Scan for the cell matching the given text and deliver its [x, y] coordinate at center. 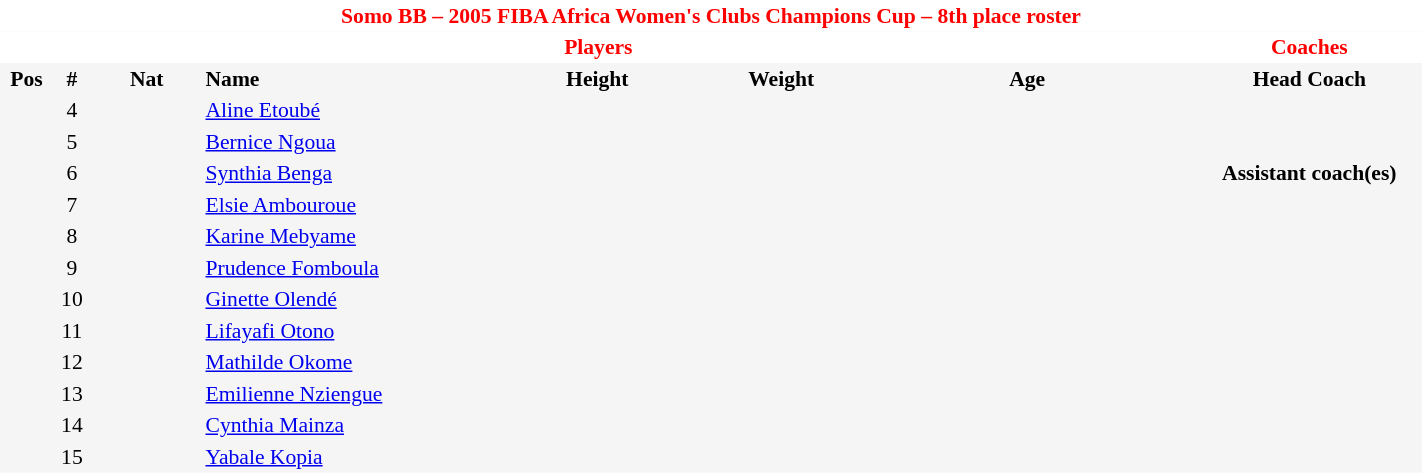
8 [72, 236]
Age [1028, 79]
Players [598, 48]
Lifayafi Otono [346, 331]
Yabale Kopia [346, 457]
Coaches [1310, 48]
5 [72, 142]
Synthia Benga [346, 174]
7 [72, 205]
Nat [147, 79]
Height [598, 79]
6 [72, 174]
Mathilde Okome [346, 362]
13 [72, 394]
Weight [782, 79]
Somo BB – 2005 FIBA Africa Women's Clubs Champions Cup – 8th place roster [711, 16]
4 [72, 110]
Name [346, 79]
Ginette Olendé [346, 300]
Head Coach [1310, 79]
Elsie Ambouroue [346, 205]
Bernice Ngoua [346, 142]
12 [72, 362]
10 [72, 300]
14 [72, 426]
11 [72, 331]
Karine Mebyame [346, 236]
Pos [26, 79]
Prudence Fomboula [346, 268]
# [72, 79]
15 [72, 457]
Emilienne Nziengue [346, 394]
Assistant coach(es) [1310, 174]
Cynthia Mainza [346, 426]
9 [72, 268]
Aline Etoubé [346, 110]
